Output the (X, Y) coordinate of the center of the cell containing the given text.  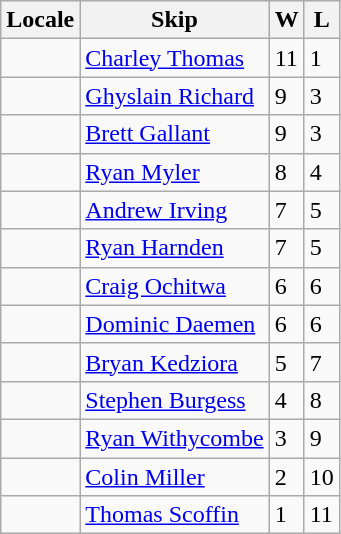
Craig Ochitwa (174, 286)
Ghyslain Richard (174, 96)
Colin Miller (174, 477)
Charley Thomas (174, 58)
2 (286, 477)
10 (322, 477)
Skip (174, 20)
W (286, 20)
Brett Gallant (174, 134)
Ryan Harnden (174, 248)
Locale (40, 20)
Stephen Burgess (174, 400)
Thomas Scoffin (174, 515)
Ryan Myler (174, 172)
Dominic Daemen (174, 324)
Andrew Irving (174, 210)
Ryan Withycombe (174, 438)
Bryan Kedziora (174, 362)
L (322, 20)
